Output the [X, Y] coordinate of the center of the cell containing the given text.  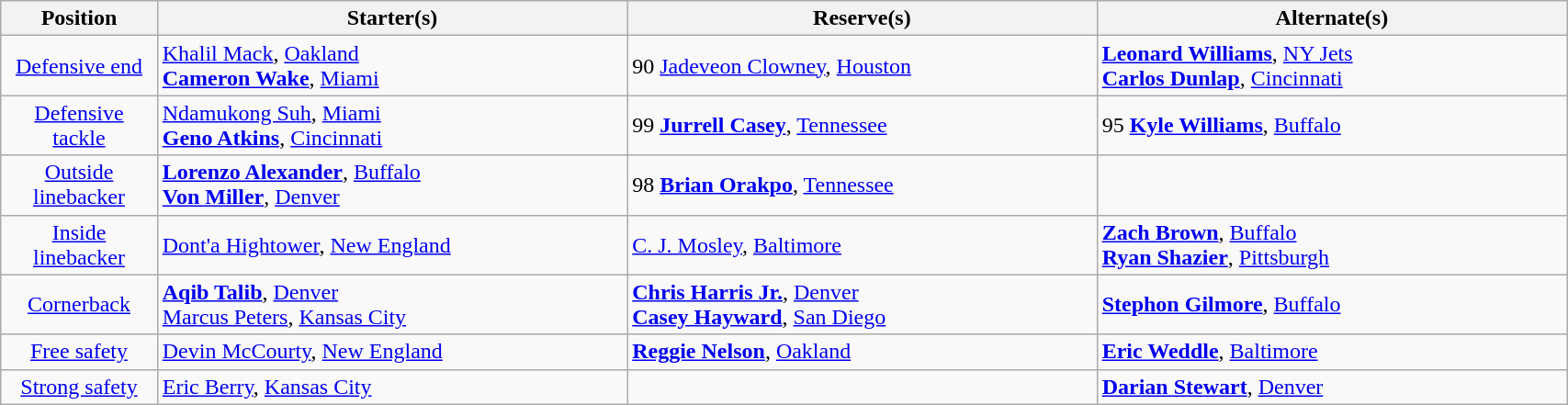
95 Kyle Williams, Buffalo [1332, 125]
Defensive tackle [79, 125]
Dont'a Hightower, New England [391, 244]
Alternate(s) [1332, 18]
Outside linebacker [79, 186]
Ndamukong Suh, Miami Geno Atkins, Cincinnati [391, 125]
Free safety [79, 352]
Leonard Williams, NY Jets Carlos Dunlap, Cincinnati [1332, 66]
99 Jurrell Casey, Tennessee [862, 125]
Starter(s) [391, 18]
Aqib Talib, Denver Marcus Peters, Kansas City [391, 305]
Stephon Gilmore, Buffalo [1332, 305]
Cornerback [79, 305]
C. J. Mosley, Baltimore [862, 244]
Reserve(s) [862, 18]
Khalil Mack, Oakland Cameron Wake, Miami [391, 66]
Chris Harris Jr., Denver Casey Hayward, San Diego [862, 305]
Position [79, 18]
Strong safety [79, 387]
Inside linebacker [79, 244]
Reggie Nelson, Oakland [862, 352]
Darian Stewart, Denver [1332, 387]
Eric Berry, Kansas City [391, 387]
Lorenzo Alexander, Buffalo Von Miller, Denver [391, 186]
Devin McCourty, New England [391, 352]
Eric Weddle, Baltimore [1332, 352]
98 Brian Orakpo, Tennessee [862, 186]
90 Jadeveon Clowney, Houston [862, 66]
Defensive end [79, 66]
Zach Brown, Buffalo Ryan Shazier, Pittsburgh [1332, 244]
